Return the [X, Y] coordinate for the center point of the cell that contains the specified text.  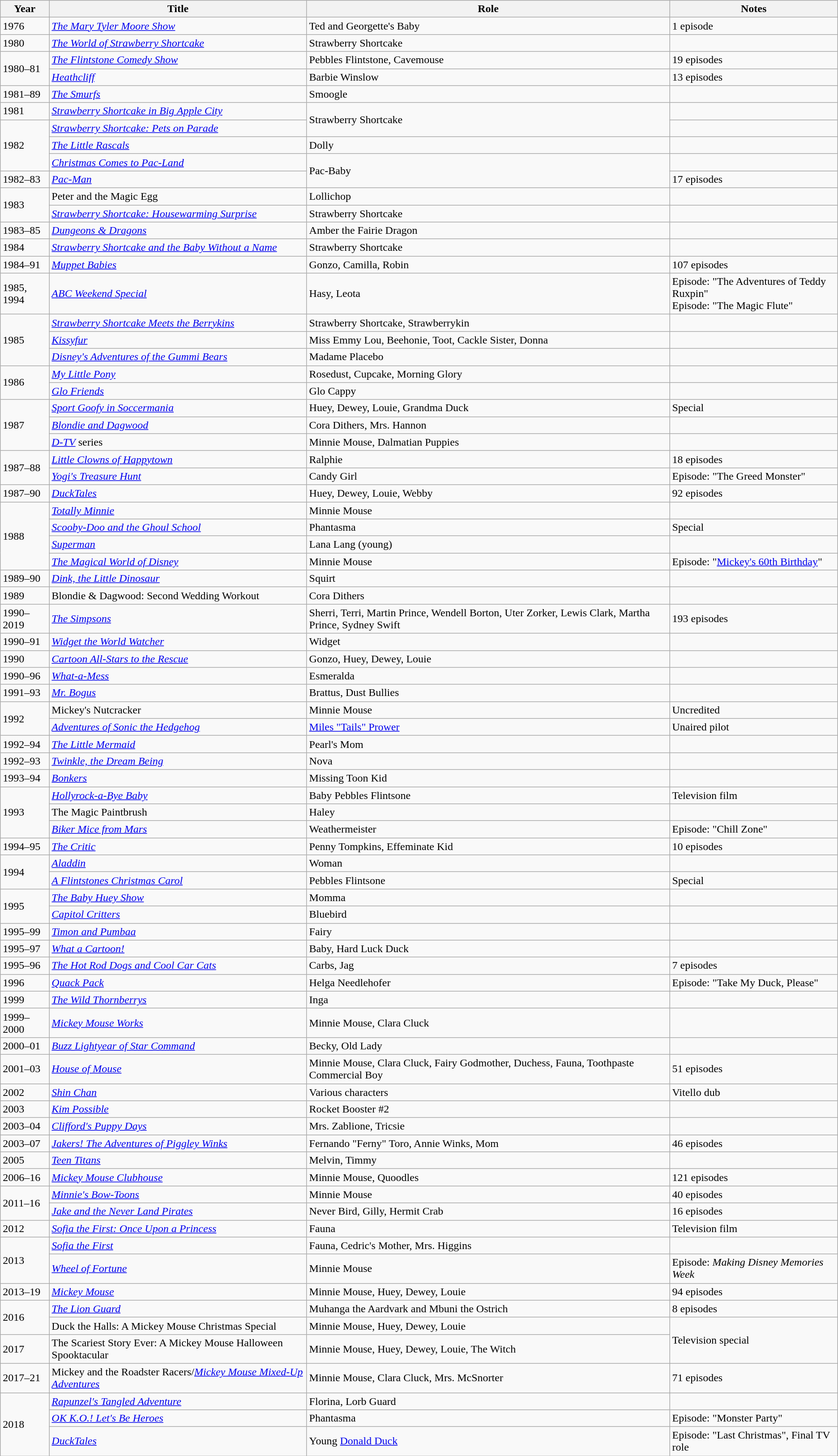
Year [25, 9]
1995 [25, 906]
A Flintstones Christmas Carol [178, 880]
1 episode [754, 26]
Buzz Lightyear of Star Command [178, 1046]
Jakers! The Adventures of Piggley Winks [178, 1143]
Little Clowns of Happytown [178, 459]
Strawberry Shortcake, Strawberrykin [488, 323]
46 episodes [754, 1143]
Barbie Winslow [488, 77]
1992–94 [25, 744]
Kim Possible [178, 1109]
1985, 1994 [25, 294]
1983–85 [25, 231]
Shin Chan [178, 1092]
Glo Cappy [488, 391]
The Wild Thornberrys [178, 1000]
The Smurfs [178, 94]
1990 [25, 659]
1985 [25, 340]
Fauna [488, 1228]
1987 [25, 425]
Helga Needlehofer [488, 983]
Lana Lang (young) [488, 545]
Widget [488, 642]
Esmeralda [488, 676]
Episode: Making Disney Memories Week [754, 1268]
Nova [488, 761]
2012 [25, 1228]
Strawberry Shortcake in Big Apple City [178, 111]
Episode: "Take My Duck, Please" [754, 983]
Vitello dub [754, 1092]
Fauna, Cedric's Mother, Mrs. Higgins [488, 1246]
Hollyrock-a-Bye Baby [178, 795]
1987–88 [25, 468]
2011–16 [25, 1203]
1976 [25, 26]
The Baby Huey Show [178, 898]
Episode: "The Greed Monster" [754, 476]
107 episodes [754, 265]
Episode: "Mickey's 60th Birthday" [754, 562]
Muhanga the Aardvark and Mbuni the Ostrich [488, 1309]
Yogi's Treasure Hunt [178, 476]
ABC Weekend Special [178, 294]
1983 [25, 205]
1982–83 [25, 179]
Woman [488, 863]
Biker Mice from Mars [178, 829]
Pac-Baby [488, 171]
Florina, Lorb Guard [488, 1401]
121 episodes [754, 1177]
Baby, Hard Luck Duck [488, 949]
Role [488, 9]
Strawberry Shortcake Meets the Berrykins [178, 323]
Muppet Babies [178, 265]
Sherri, Terri, Martin Prince, Wendell Borton, Uter Zorker, Lewis Clark, Martha Prince, Sydney Swift [488, 619]
Kissyfur [178, 340]
Inga [488, 1000]
Episode: "Last Christmas", Final TV role [754, 1441]
Squirt [488, 579]
Madame Placebo [488, 357]
Teen Titans [178, 1160]
Fernando "Ferny" Toro, Annie Winks, Mom [488, 1143]
17 episodes [754, 179]
The Flintstone Comedy Show [178, 60]
1993 [25, 812]
Penny Tompkins, Effeminate Kid [488, 846]
Minnie Mouse, Clara Cluck, Fairy Godmother, Duchess, Fauna, Toothpaste Commercial Boy [488, 1069]
19 episodes [754, 60]
Sofia the First [178, 1246]
2018 [25, 1424]
Missing Toon Kid [488, 778]
18 episodes [754, 459]
Strawberry Shortcake and the Baby Without a Name [178, 248]
Smoogle [488, 94]
1989 [25, 596]
Fairy [488, 932]
Capitol Critters [178, 915]
Minnie Mouse, Clara Cluck [488, 1023]
2013 [25, 1260]
Uncredited [754, 710]
My Little Pony [178, 374]
Mickey Mouse Clubhouse [178, 1177]
Pearl's Mom [488, 744]
Pebbles Flintstone, Cavemouse [488, 60]
Duck the Halls: A Mickey Mouse Christmas Special [178, 1326]
Gonzo, Huey, Dewey, Louie [488, 659]
1994 [25, 872]
1989–90 [25, 579]
1981–89 [25, 94]
Episode: "The Adventures of Teddy Ruxpin"Episode: "The Magic Flute" [754, 294]
Gonzo, Camilla, Robin [488, 265]
2003–07 [25, 1143]
2016 [25, 1317]
The World of Strawberry Shortcake [178, 43]
The Magic Paintbrush [178, 812]
The Hot Rod Dogs and Cool Car Cats [178, 966]
What a Cartoon! [178, 949]
Cora Dithers, Mrs. Hannon [488, 425]
OK K.O.! Let's Be Heroes [178, 1418]
1980 [25, 43]
Dolly [488, 145]
Episode: "Monster Party" [754, 1418]
Disney's Adventures of the Gummi Bears [178, 357]
92 episodes [754, 493]
Minnie Mouse, Quoodles [488, 1177]
Jake and the Never Land Pirates [178, 1211]
Notes [754, 9]
Weathermeister [488, 829]
2002 [25, 1092]
Ted and Georgette's Baby [488, 26]
16 episodes [754, 1211]
Mickey's Nutcracker [178, 710]
Minnie Mouse, Dalmatian Puppies [488, 442]
Lollichop [488, 196]
1991–93 [25, 693]
Aladdin [178, 863]
13 episodes [754, 77]
Timon and Pumbaa [178, 932]
Christmas Comes to Pac-Land [178, 162]
What-a-Mess [178, 676]
Blondie and Dagwood [178, 425]
1988 [25, 536]
The Magical World of Disney [178, 562]
Minnie's Bow-Toons [178, 1194]
Superman [178, 545]
1992 [25, 718]
1984–91 [25, 265]
Candy Girl [488, 476]
1982 [25, 145]
Quack Pack [178, 983]
2017 [25, 1349]
2013–19 [25, 1292]
8 episodes [754, 1309]
1990–96 [25, 676]
1993–94 [25, 778]
The Critic [178, 846]
Twinkle, the Dream Being [178, 761]
Minnie Mouse, Huey, Dewey, Louie, The Witch [488, 1349]
1999 [25, 1000]
The Lion Guard [178, 1309]
Strawberry Shortcake: Pets on Parade [178, 128]
Pac-Man [178, 179]
51 episodes [754, 1069]
Television special [754, 1340]
1995–99 [25, 932]
1984 [25, 248]
40 episodes [754, 1194]
Blondie & Dagwood: Second Wedding Workout [178, 596]
2005 [25, 1160]
1980–81 [25, 69]
2003–04 [25, 1126]
Glo Friends [178, 391]
Totally Minnie [178, 510]
1990–2019 [25, 619]
Huey, Dewey, Louie, Grandma Duck [488, 408]
Mickey Mouse [178, 1292]
The Scariest Story Ever: A Mickey Mouse Halloween Spooktacular [178, 1349]
Strawberry Shortcake: Housewarming Surprise [178, 214]
Peter and the Magic Egg [178, 196]
Mrs. Zablione, Tricsie [488, 1126]
Pebbles Flintsone [488, 880]
Hasy, Leota [488, 294]
House of Mouse [178, 1069]
Momma [488, 898]
Title [178, 9]
Young Donald Duck [488, 1441]
Rocket Booster #2 [488, 1109]
2001–03 [25, 1069]
1999–2000 [25, 1023]
1986 [25, 382]
The Mary Tyler Moore Show [178, 26]
1996 [25, 983]
Huey, Dewey, Louie, Webby [488, 493]
Cartoon All-Stars to the Rescue [178, 659]
1994–95 [25, 846]
Minnie Mouse, Clara Cluck, Mrs. McSnorter [488, 1378]
Becky, Old Lady [488, 1046]
2017–21 [25, 1378]
D-TV series [178, 442]
10 episodes [754, 846]
2006–16 [25, 1177]
Rosedust, Cupcake, Morning Glory [488, 374]
Mickey and the Roadster Racers/Mickey Mouse Mixed-Up Adventures [178, 1378]
193 episodes [754, 619]
Rapunzel's Tangled Adventure [178, 1401]
Clifford's Puppy Days [178, 1126]
1992–93 [25, 761]
1987–90 [25, 493]
Miss Emmy Lou, Beehonie, Toot, Cackle Sister, Donna [488, 340]
Melvin, Timmy [488, 1160]
Dungeons & Dragons [178, 231]
Bluebird [488, 915]
Miles "Tails" Prower [488, 727]
Various characters [488, 1092]
The Little Rascals [178, 145]
Sofia the First: Once Upon a Princess [178, 1228]
1995–97 [25, 949]
Never Bird, Gilly, Hermit Crab [488, 1211]
7 episodes [754, 966]
Scooby-Doo and the Ghoul School [178, 528]
Cora Dithers [488, 596]
Dink, the Little Dinosaur [178, 579]
1981 [25, 111]
Episode: "Chill Zone" [754, 829]
Bonkers [178, 778]
Carbs, Jag [488, 966]
Unaired pilot [754, 727]
Wheel of Fortune [178, 1268]
Mickey Mouse Works [178, 1023]
Sport Goofy in Soccermania [178, 408]
1990–91 [25, 642]
Mr. Bogus [178, 693]
Brattus, Dust Bullies [488, 693]
Ralphie [488, 459]
The Little Mermaid [178, 744]
Widget the World Watcher [178, 642]
Baby Pebbles Flintsone [488, 795]
2000–01 [25, 1046]
71 episodes [754, 1378]
Haley [488, 812]
2003 [25, 1109]
The Simpsons [178, 619]
Adventures of Sonic the Hedgehog [178, 727]
Amber the Fairie Dragon [488, 231]
1995–96 [25, 966]
94 episodes [754, 1292]
Heathcliff [178, 77]
